Capture the cell that displays the provided text and extract its (x, y) central coordinate. 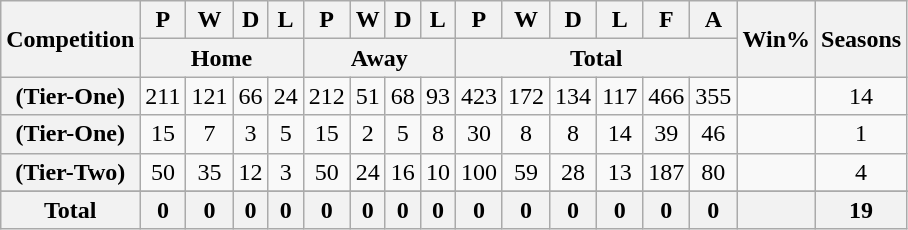
46 (714, 134)
355 (714, 96)
93 (438, 96)
F (666, 20)
134 (574, 96)
172 (526, 96)
39 (666, 134)
Away (379, 58)
7 (210, 134)
Competition (70, 39)
117 (620, 96)
19 (862, 210)
Seasons (862, 39)
4 (862, 172)
121 (210, 96)
12 (250, 172)
(Tier-Two) (70, 172)
68 (402, 96)
51 (368, 96)
59 (526, 172)
80 (714, 172)
10 (438, 172)
Home (222, 58)
13 (620, 172)
Win% (776, 39)
66 (250, 96)
100 (478, 172)
28 (574, 172)
211 (163, 96)
212 (326, 96)
16 (402, 172)
423 (478, 96)
466 (666, 96)
35 (210, 172)
30 (478, 134)
1 (862, 134)
A (714, 20)
2 (368, 134)
187 (666, 172)
